Pinpoint the cell where the given text exists, returning its [X, Y] midpoint coordinate. 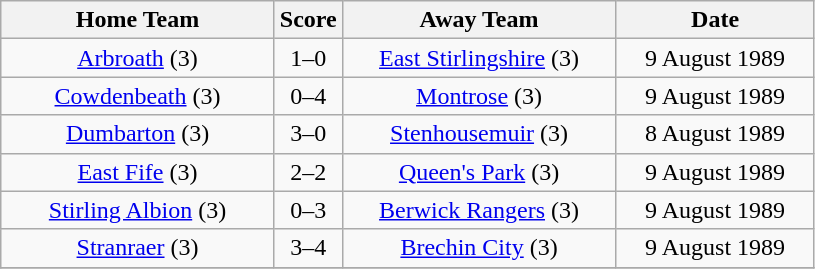
Dumbarton (3) [138, 134]
Away Team [479, 20]
Montrose (3) [479, 96]
Arbroath (3) [138, 58]
2–2 [308, 172]
0–3 [308, 210]
Stirling Albion (3) [138, 210]
Stranraer (3) [138, 248]
East Fife (3) [138, 172]
Home Team [138, 20]
8 August 1989 [716, 134]
Brechin City (3) [479, 248]
3–4 [308, 248]
Queen's Park (3) [479, 172]
Berwick Rangers (3) [479, 210]
1–0 [308, 58]
Stenhousemuir (3) [479, 134]
Cowdenbeath (3) [138, 96]
3–0 [308, 134]
East Stirlingshire (3) [479, 58]
Score [308, 20]
0–4 [308, 96]
Date [716, 20]
